Locate the cell with the specified text and output its [x, y] center coordinate. 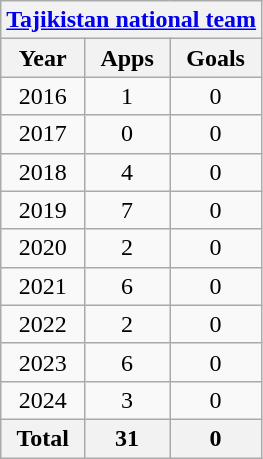
4 [128, 172]
2017 [43, 134]
31 [128, 438]
2018 [43, 172]
7 [128, 210]
Tajikistan national team [132, 20]
1 [128, 96]
Total [43, 438]
2023 [43, 362]
2022 [43, 324]
2020 [43, 248]
3 [128, 400]
2016 [43, 96]
Goals [216, 58]
2019 [43, 210]
Year [43, 58]
2021 [43, 286]
Apps [128, 58]
2024 [43, 400]
